Scan for the cell matching the given text and deliver its [X, Y] coordinate at center. 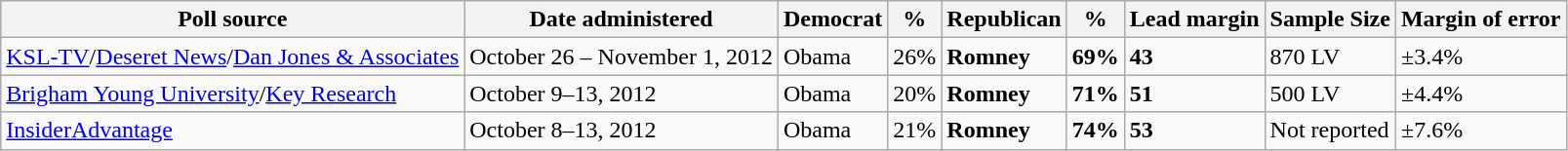
Republican [1004, 19]
October 26 – November 1, 2012 [622, 57]
71% [1095, 94]
KSL-TV/Deseret News/Dan Jones & Associates [232, 57]
53 [1194, 131]
26% [915, 57]
±7.6% [1481, 131]
Lead margin [1194, 19]
InsiderAdvantage [232, 131]
Democrat [832, 19]
500 LV [1330, 94]
±4.4% [1481, 94]
Date administered [622, 19]
October 9–13, 2012 [622, 94]
69% [1095, 57]
Brigham Young University/Key Research [232, 94]
21% [915, 131]
870 LV [1330, 57]
±3.4% [1481, 57]
Not reported [1330, 131]
Poll source [232, 19]
Margin of error [1481, 19]
51 [1194, 94]
October 8–13, 2012 [622, 131]
74% [1095, 131]
20% [915, 94]
Sample Size [1330, 19]
43 [1194, 57]
